Determine the (X, Y) coordinate at the center of the cell enclosing the given text.  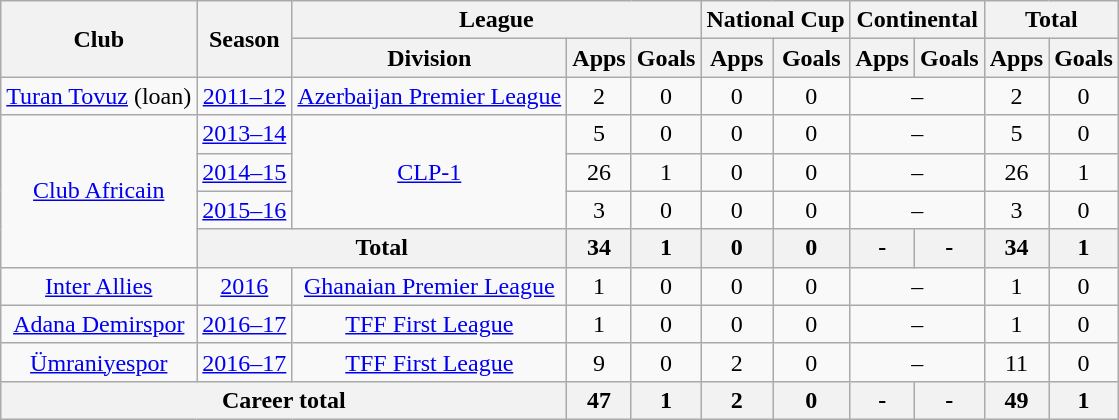
Division (430, 58)
CLP-1 (430, 172)
League (496, 20)
Azerbaijan Premier League (430, 96)
Career total (284, 400)
47 (599, 400)
Club (99, 39)
2013–14 (244, 134)
Ümraniyespor (99, 362)
2016 (244, 286)
Continental (917, 20)
2014–15 (244, 172)
9 (599, 362)
2011–12 (244, 96)
Club Africain (99, 191)
49 (1016, 400)
Turan Tovuz (loan) (99, 96)
Ghanaian Premier League (430, 286)
11 (1016, 362)
Adana Demirspor (99, 324)
2015–16 (244, 210)
Inter Allies (99, 286)
National Cup (776, 20)
Season (244, 39)
